For the text-containing cell, return its midpoint in [x, y] coordinate format. 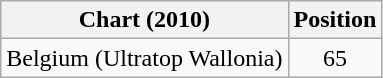
65 [335, 58]
Chart (2010) [144, 20]
Position [335, 20]
Belgium (Ultratop Wallonia) [144, 58]
